Determine the [x, y] coordinate at the center of the cell enclosing the given text.  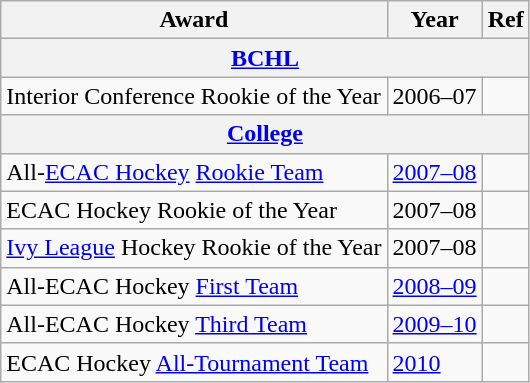
ECAC Hockey Rookie of the Year [194, 210]
ECAC Hockey All-Tournament Team [194, 362]
All-ECAC Hockey First Team [194, 286]
2010 [434, 362]
Ivy League Hockey Rookie of the Year [194, 248]
All-ECAC Hockey Third Team [194, 324]
2008–09 [434, 286]
College [265, 134]
2009–10 [434, 324]
Year [434, 20]
2006–07 [434, 96]
BCHL [265, 58]
Ref [506, 20]
All-ECAC Hockey Rookie Team [194, 172]
Interior Conference Rookie of the Year [194, 96]
Award [194, 20]
